From the cell containing the given text, extract its center point as [X, Y] coordinate. 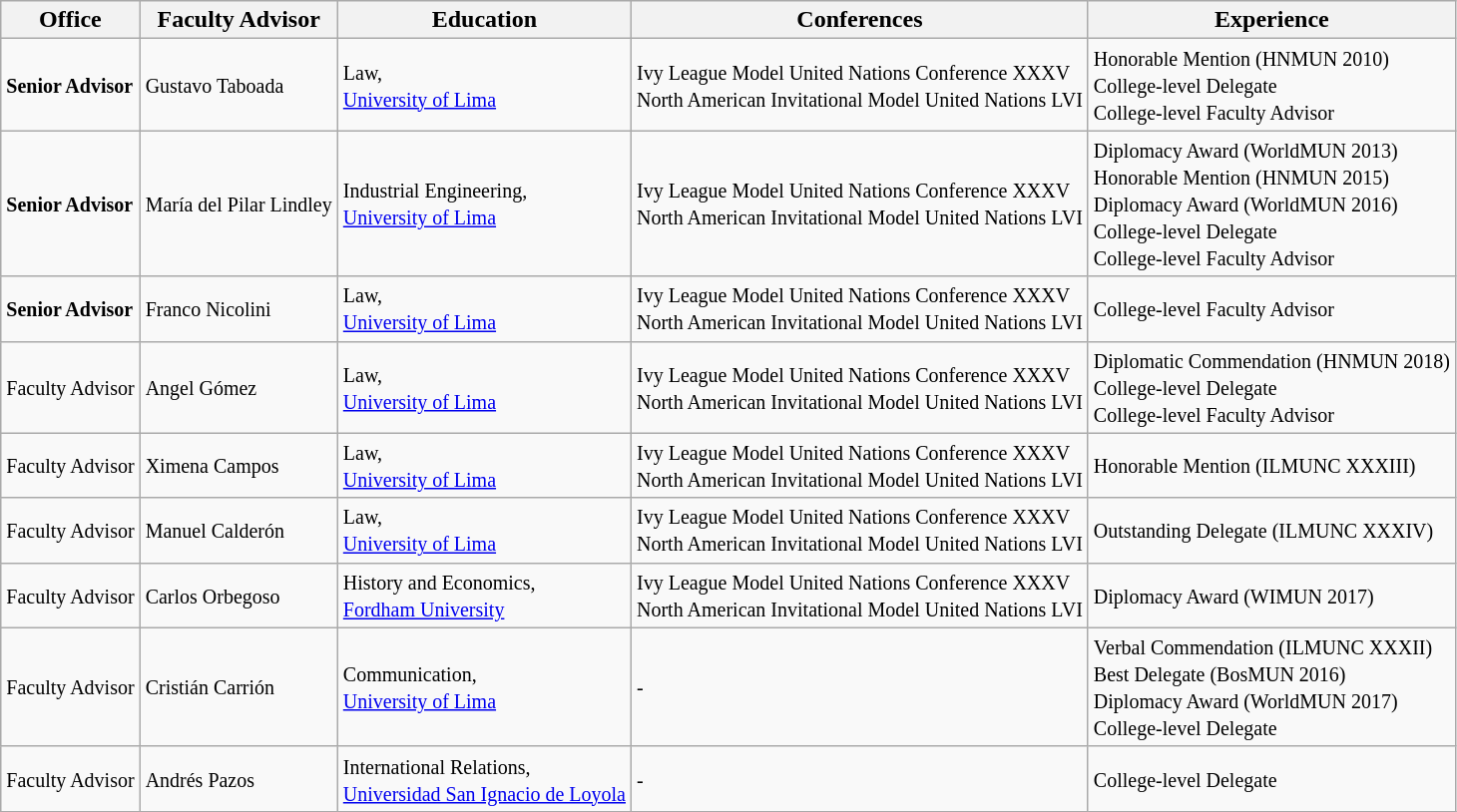
Honorable Mention (HNMUN 2010)College-level DelegateCollege-level Faculty Advisor [1271, 85]
Andrés Pazos [239, 778]
Honorable Mention (ILMUNC XXXIII) [1271, 465]
College-level Faculty Advisor [1271, 309]
Education [484, 20]
Franco Nicolini [239, 309]
Ximena Campos [239, 465]
Verbal Commendation (ILMUNC XXXII)Best Delegate (BosMUN 2016)Diplomacy Award (WorldMUN 2017)College-level Delegate [1271, 686]
Diplomacy Award (WorldMUN 2013)Honorable Mention (HNMUN 2015)Diplomacy Award (WorldMUN 2016)College-level DelegateCollege-level Faculty Advisor [1271, 203]
Diplomacy Award (WIMUN 2017) [1271, 595]
Diplomatic Commendation (HNMUN 2018)College-level DelegateCollege-level Faculty Advisor [1271, 387]
Manuel Calderón [239, 531]
María del Pilar Lindley [239, 203]
International Relations,Universidad San Ignacio de Loyola [484, 778]
Carlos Orbegoso [239, 595]
Office [70, 20]
Industrial Engineering, University of Lima [484, 203]
Outstanding Delegate (ILMUNC XXXIV) [1271, 531]
Angel Gómez [239, 387]
Communication, University of Lima [484, 686]
Experience [1271, 20]
College-level Delegate [1271, 778]
Conferences [859, 20]
Cristián Carrión [239, 686]
Gustavo Taboada [239, 85]
History and Economics,Fordham University [484, 595]
